Extract the [X, Y] coordinate from the center of the cell holding the provided text.  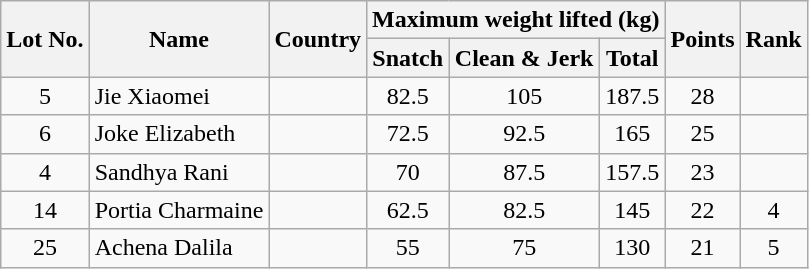
72.5 [408, 134]
Total [632, 58]
Joke Elizabeth [179, 134]
Points [702, 39]
75 [524, 248]
Maximum weight lifted (kg) [516, 20]
Portia Charmaine [179, 210]
70 [408, 172]
Jie Xiaomei [179, 96]
92.5 [524, 134]
Snatch [408, 58]
14 [45, 210]
62.5 [408, 210]
130 [632, 248]
Country [318, 39]
Rank [774, 39]
Clean & Jerk [524, 58]
21 [702, 248]
157.5 [632, 172]
55 [408, 248]
Achena Dalila [179, 248]
Lot No. [45, 39]
145 [632, 210]
87.5 [524, 172]
187.5 [632, 96]
6 [45, 134]
Name [179, 39]
28 [702, 96]
Sandhya Rani [179, 172]
105 [524, 96]
22 [702, 210]
23 [702, 172]
165 [632, 134]
